For the text-containing cell, return its midpoint in [x, y] coordinate format. 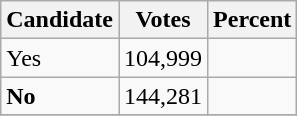
No [60, 96]
Votes [162, 20]
104,999 [162, 58]
Yes [60, 58]
Candidate [60, 20]
144,281 [162, 96]
Percent [252, 20]
